Search for the cell housing the specified text and yield its [x, y] center coordinate. 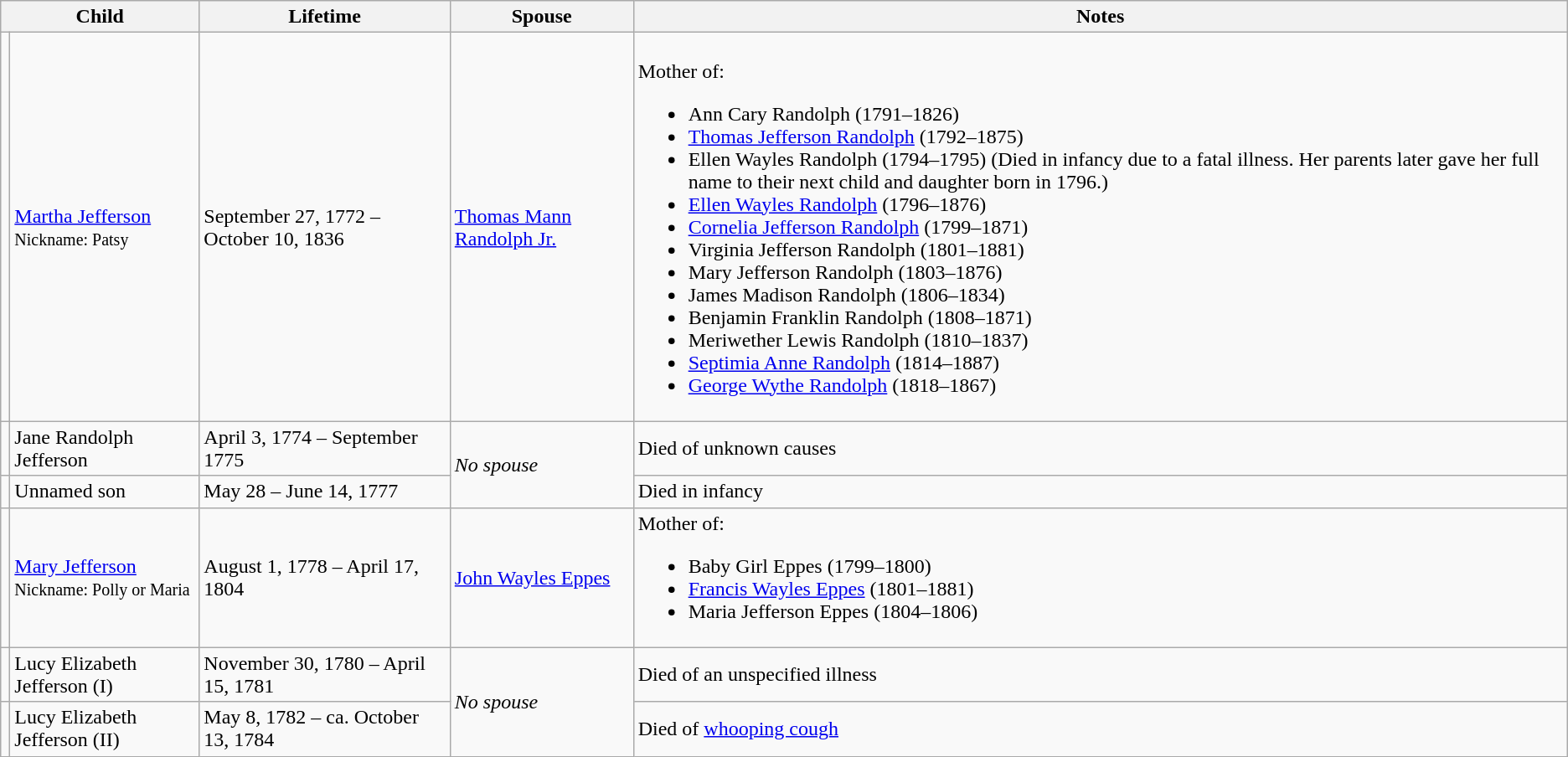
Died of whooping cough [1101, 729]
John Wayles Eppes [541, 578]
Notes [1101, 17]
Spouse [541, 17]
April 3, 1774 – September 1775 [325, 449]
Thomas Mann Randolph Jr. [541, 227]
Died in infancy [1101, 492]
Martha JeffersonNickname: Patsy [105, 227]
Mary JeffersonNickname: Polly or Maria [105, 578]
Mother of:Baby Girl Eppes (1799–1800)Francis Wayles Eppes (1801–1881)Maria Jefferson Eppes (1804–1806) [1101, 578]
Jane Randolph Jefferson [105, 449]
Died of unknown causes [1101, 449]
Unnamed son [105, 492]
November 30, 1780 – April 15, 1781 [325, 675]
August 1, 1778 – April 17, 1804 [325, 578]
September 27, 1772 – October 10, 1836 [325, 227]
May 8, 1782 – ca. October 13, 1784 [325, 729]
Child [101, 17]
May 28 – June 14, 1777 [325, 492]
Died of an unspecified illness [1101, 675]
Lucy Elizabeth Jefferson (I) [105, 675]
Lifetime [325, 17]
Lucy Elizabeth Jefferson (II) [105, 729]
